Detect which cell encompasses the target text, then output its (X, Y) center coordinate. 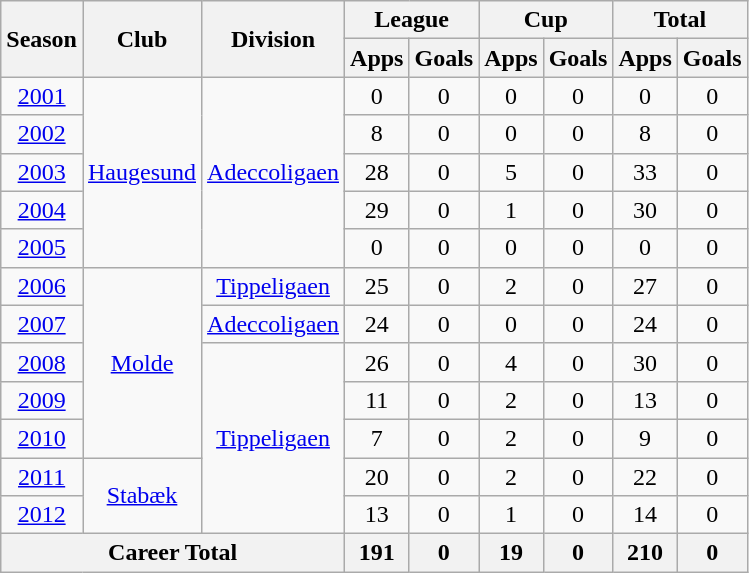
2002 (42, 134)
19 (511, 553)
2004 (42, 210)
25 (377, 286)
33 (645, 172)
2011 (42, 477)
210 (645, 553)
20 (377, 477)
2008 (42, 362)
Club (142, 39)
14 (645, 515)
2006 (42, 286)
2005 (42, 248)
29 (377, 210)
26 (377, 362)
9 (645, 438)
Stabæk (142, 496)
2010 (42, 438)
Career Total (173, 553)
Total (680, 20)
11 (377, 400)
5 (511, 172)
22 (645, 477)
191 (377, 553)
Cup (546, 20)
Haugesund (142, 172)
2009 (42, 400)
Division (274, 39)
2007 (42, 324)
2012 (42, 515)
7 (377, 438)
Molde (142, 362)
2001 (42, 96)
Season (42, 39)
27 (645, 286)
28 (377, 172)
2003 (42, 172)
4 (511, 362)
League (412, 20)
